Pinpoint the cell where the given text exists, returning its (x, y) midpoint coordinate. 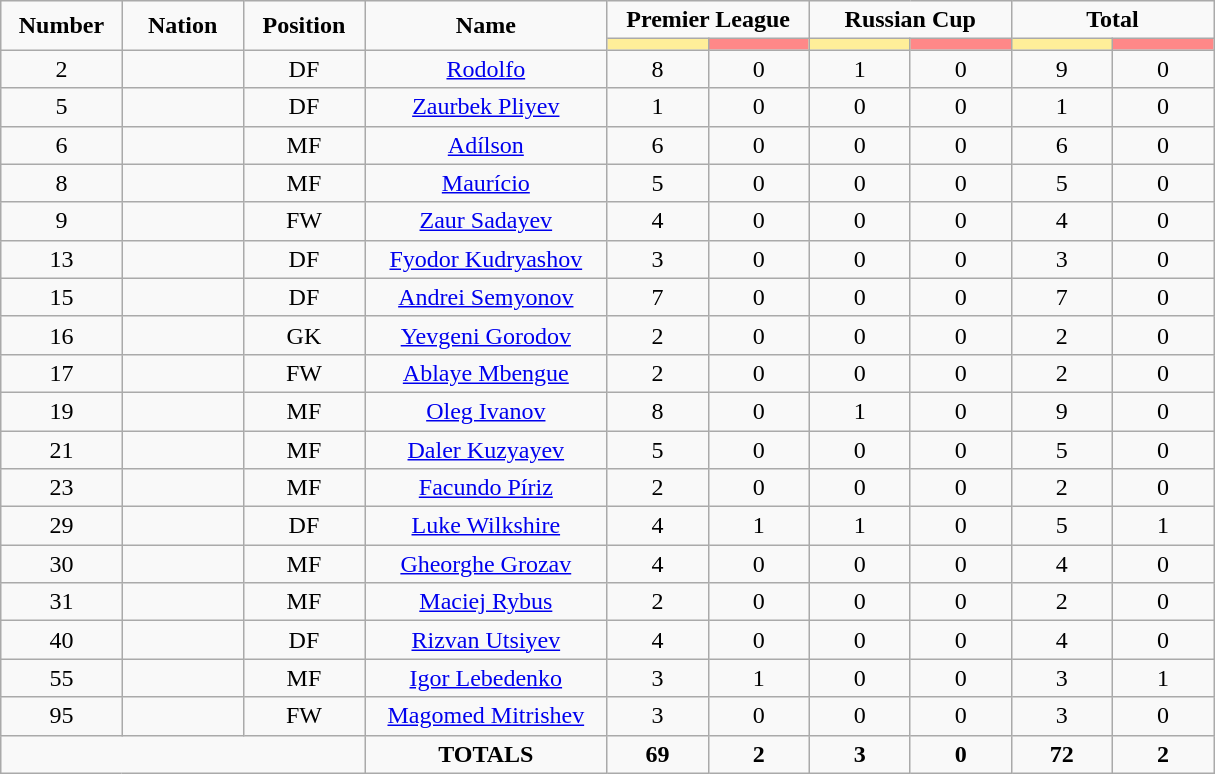
40 (62, 640)
Russian Cup (910, 20)
Name (486, 26)
Nation (182, 26)
TOTALS (486, 754)
Maurício (486, 183)
Fyodor Kudryashov (486, 259)
Zaurbek Pliyev (486, 107)
Number (62, 26)
13 (62, 259)
Premier League (708, 20)
30 (62, 564)
17 (62, 373)
Andrei Semyonov (486, 297)
31 (62, 602)
Rizvan Utsiyev (486, 640)
Luke Wilkshire (486, 526)
95 (62, 716)
Gheorghe Grozav (486, 564)
Total (1112, 20)
Zaur Sadayev (486, 221)
Oleg Ivanov (486, 411)
29 (62, 526)
55 (62, 678)
21 (62, 449)
15 (62, 297)
23 (62, 488)
Facundo Píriz (486, 488)
Yevgeni Gorodov (486, 335)
GK (304, 335)
69 (658, 754)
Ablaye Mbengue (486, 373)
Magomed Mitrishev (486, 716)
16 (62, 335)
Rodolfo (486, 69)
19 (62, 411)
72 (1062, 754)
Daler Kuzyayev (486, 449)
Igor Lebedenko (486, 678)
Adílson (486, 145)
Maciej Rybus (486, 602)
Position (304, 26)
